Pinpoint the cell where the given text exists, returning its [x, y] midpoint coordinate. 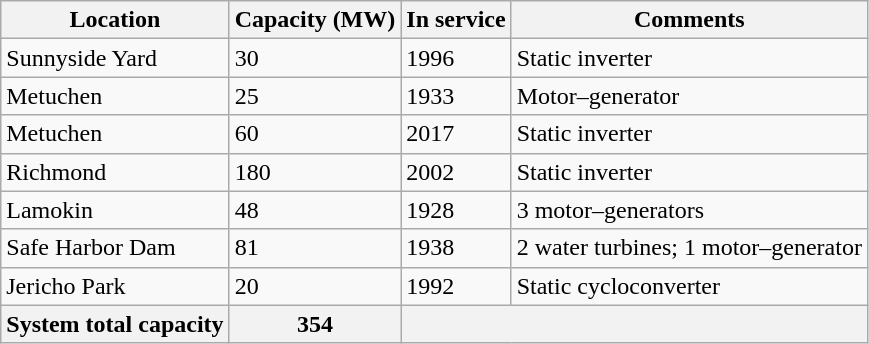
1933 [456, 96]
60 [315, 134]
Comments [689, 20]
81 [315, 248]
In service [456, 20]
354 [315, 324]
Richmond [115, 172]
2002 [456, 172]
1996 [456, 58]
Jericho Park [115, 286]
System total capacity [115, 324]
Static cycloconverter [689, 286]
Lamokin [115, 210]
180 [315, 172]
1992 [456, 286]
2017 [456, 134]
1928 [456, 210]
48 [315, 210]
Motor–generator [689, 96]
Sunnyside Yard [115, 58]
Safe Harbor Dam [115, 248]
2 water turbines; 1 motor–generator [689, 248]
25 [315, 96]
Location [115, 20]
30 [315, 58]
Capacity (MW) [315, 20]
1938 [456, 248]
20 [315, 286]
3 motor–generators [689, 210]
